Search for the cell housing the specified text and yield its (X, Y) center coordinate. 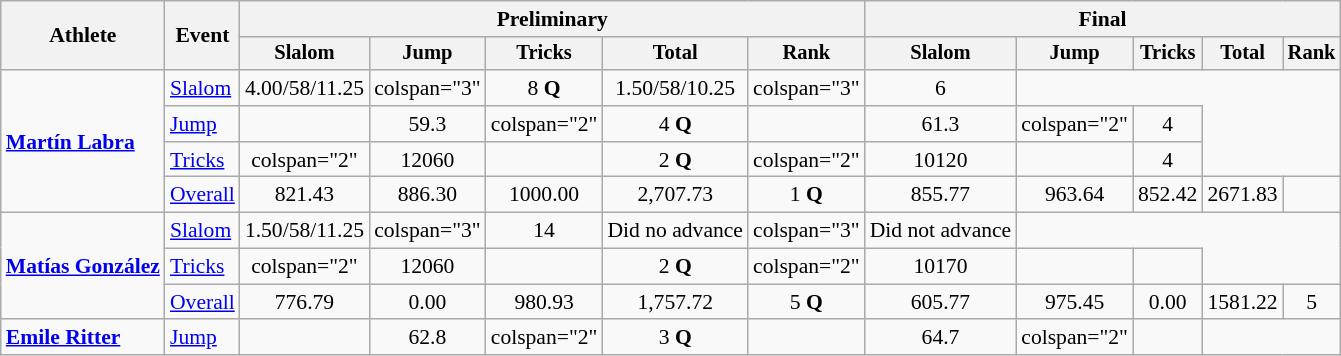
10170 (941, 267)
2,707.73 (675, 195)
62.8 (428, 338)
14 (544, 231)
Martín Labra (83, 141)
61.3 (941, 124)
2671.83 (1242, 195)
Emile Ritter (83, 338)
Athlete (83, 36)
1000.00 (544, 195)
821.43 (304, 195)
Did not advance (941, 231)
1,757.72 (675, 302)
Matías González (83, 266)
Final (1103, 19)
Event (202, 36)
886.30 (428, 195)
1 Q (806, 195)
1.50/58/10.25 (675, 88)
4.00/58/11.25 (304, 88)
3 Q (675, 338)
10120 (941, 160)
980.93 (544, 302)
5 (1312, 302)
963.64 (1074, 195)
64.7 (941, 338)
4 Q (675, 124)
605.77 (941, 302)
855.77 (941, 195)
975.45 (1074, 302)
59.3 (428, 124)
Preliminary (552, 19)
776.79 (304, 302)
8 Q (544, 88)
1581.22 (1242, 302)
6 (941, 88)
5 Q (806, 302)
1.50/58/11.25 (304, 231)
852.42 (1168, 195)
Did no advance (675, 231)
